Search for the cell housing the specified text and yield its [X, Y] center coordinate. 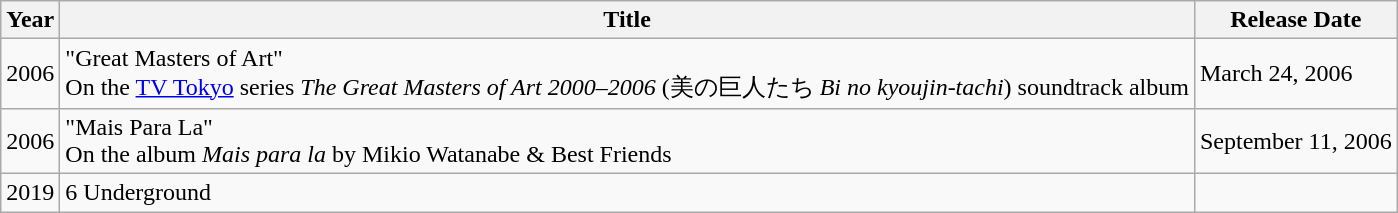
6 Underground [628, 192]
March 24, 2006 [1296, 74]
"Great Masters of Art" On the TV Tokyo series The Great Masters of Art 2000–2006 (美の巨人たち Bi no kyoujin-tachi) soundtrack album [628, 74]
Year [30, 20]
September 11, 2006 [1296, 140]
Release Date [1296, 20]
2019 [30, 192]
Title [628, 20]
"Mais Para La" On the album Mais para la by Mikio Watanabe & Best Friends [628, 140]
